Find where the given text appears and provide that cell's center as [x, y] coordinate. 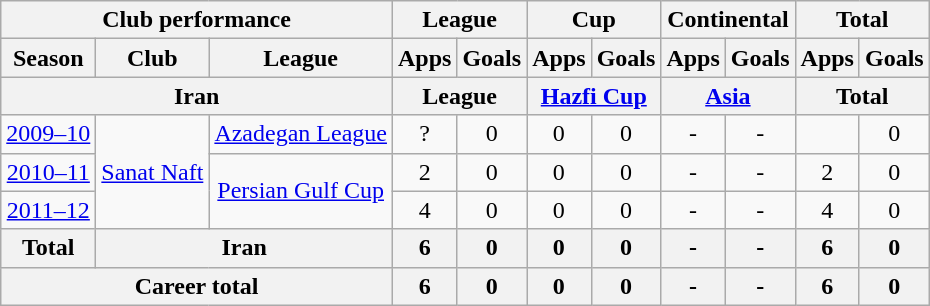
Asia [728, 96]
Hazfi Cup [594, 96]
2010–11 [48, 172]
Sanat Naft [152, 172]
2011–12 [48, 210]
Continental [728, 20]
? [424, 134]
Career total [197, 286]
Club performance [197, 20]
Club [152, 58]
2009–10 [48, 134]
Persian Gulf Cup [301, 191]
Season [48, 58]
Azadegan League [301, 134]
Cup [594, 20]
